Detect which cell encompasses the target text, then output its (x, y) center coordinate. 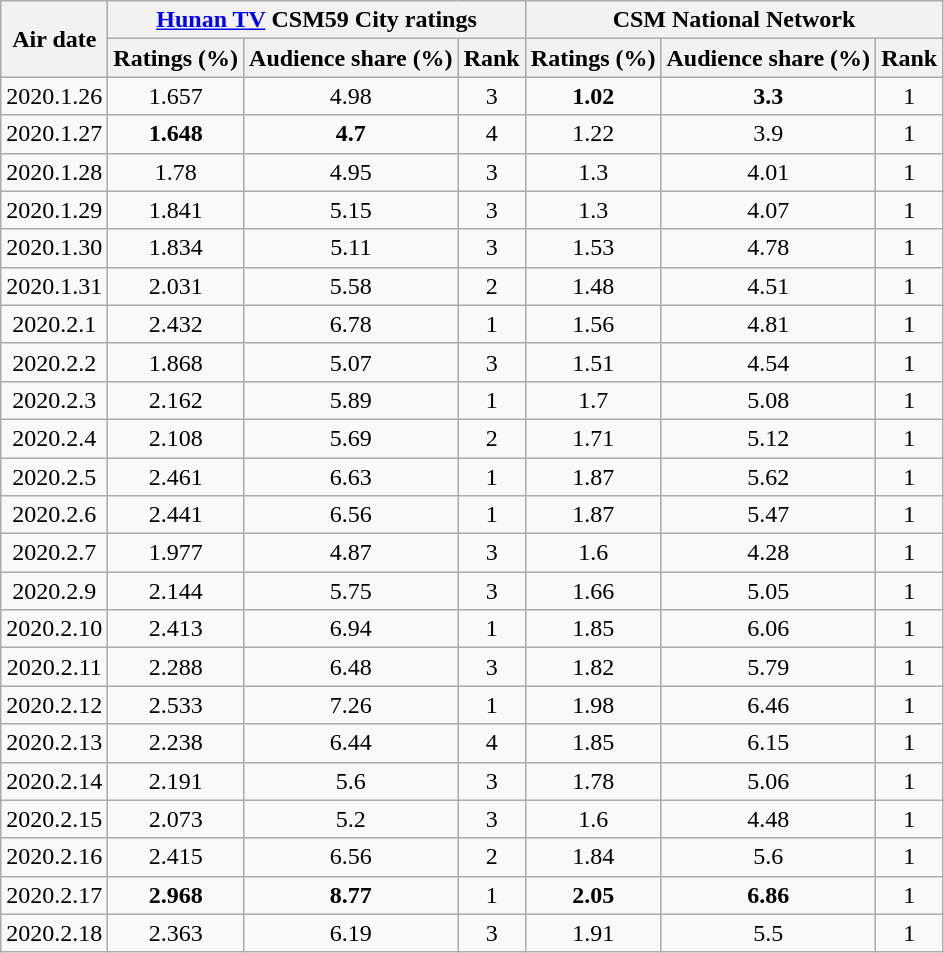
2020.2.11 (54, 667)
1.56 (593, 324)
5.2 (352, 819)
4.7 (352, 134)
1.657 (176, 96)
4.87 (352, 553)
8.77 (352, 895)
2020.2.6 (54, 515)
4.95 (352, 172)
5.11 (352, 248)
4.51 (768, 286)
6.15 (768, 743)
2020.2.7 (54, 553)
4.28 (768, 553)
5.62 (768, 477)
1.91 (593, 933)
1.53 (593, 248)
1.841 (176, 210)
2.415 (176, 857)
2.05 (593, 895)
2.363 (176, 933)
6.86 (768, 895)
2020.2.10 (54, 629)
4.98 (352, 96)
4.78 (768, 248)
2020.2.18 (54, 933)
6.63 (352, 477)
2.144 (176, 591)
1.71 (593, 438)
5.69 (352, 438)
1.977 (176, 553)
2020.1.27 (54, 134)
5.05 (768, 591)
4.48 (768, 819)
2.162 (176, 400)
4.07 (768, 210)
6.48 (352, 667)
2020.2.3 (54, 400)
6.46 (768, 705)
4.54 (768, 362)
2020.2.12 (54, 705)
4.81 (768, 324)
1.48 (593, 286)
7.26 (352, 705)
5.89 (352, 400)
6.19 (352, 933)
5.5 (768, 933)
1.82 (593, 667)
2.191 (176, 781)
5.75 (352, 591)
5.07 (352, 362)
2020.2.9 (54, 591)
1.7 (593, 400)
5.47 (768, 515)
2020.1.28 (54, 172)
2020.2.16 (54, 857)
Air date (54, 39)
1.02 (593, 96)
5.08 (768, 400)
2020.2.5 (54, 477)
1.84 (593, 857)
6.44 (352, 743)
2020.2.4 (54, 438)
2.288 (176, 667)
2020.2.14 (54, 781)
2020.2.15 (54, 819)
6.06 (768, 629)
2.432 (176, 324)
5.58 (352, 286)
1.22 (593, 134)
1.868 (176, 362)
2020.1.29 (54, 210)
2.461 (176, 477)
3.9 (768, 134)
1.98 (593, 705)
2020.1.26 (54, 96)
2020.2.13 (54, 743)
1.66 (593, 591)
2.968 (176, 895)
2.073 (176, 819)
6.94 (352, 629)
2.413 (176, 629)
2020.2.2 (54, 362)
2.441 (176, 515)
2020.2.17 (54, 895)
5.15 (352, 210)
3.3 (768, 96)
1.51 (593, 362)
2.533 (176, 705)
6.78 (352, 324)
2.108 (176, 438)
2.031 (176, 286)
4.01 (768, 172)
2020.1.31 (54, 286)
CSM National Network (734, 20)
5.06 (768, 781)
5.12 (768, 438)
1.834 (176, 248)
1.648 (176, 134)
Hunan TV CSM59 City ratings (316, 20)
2020.1.30 (54, 248)
5.79 (768, 667)
2020.2.1 (54, 324)
2.238 (176, 743)
